Capture the cell that displays the provided text and extract its (X, Y) central coordinate. 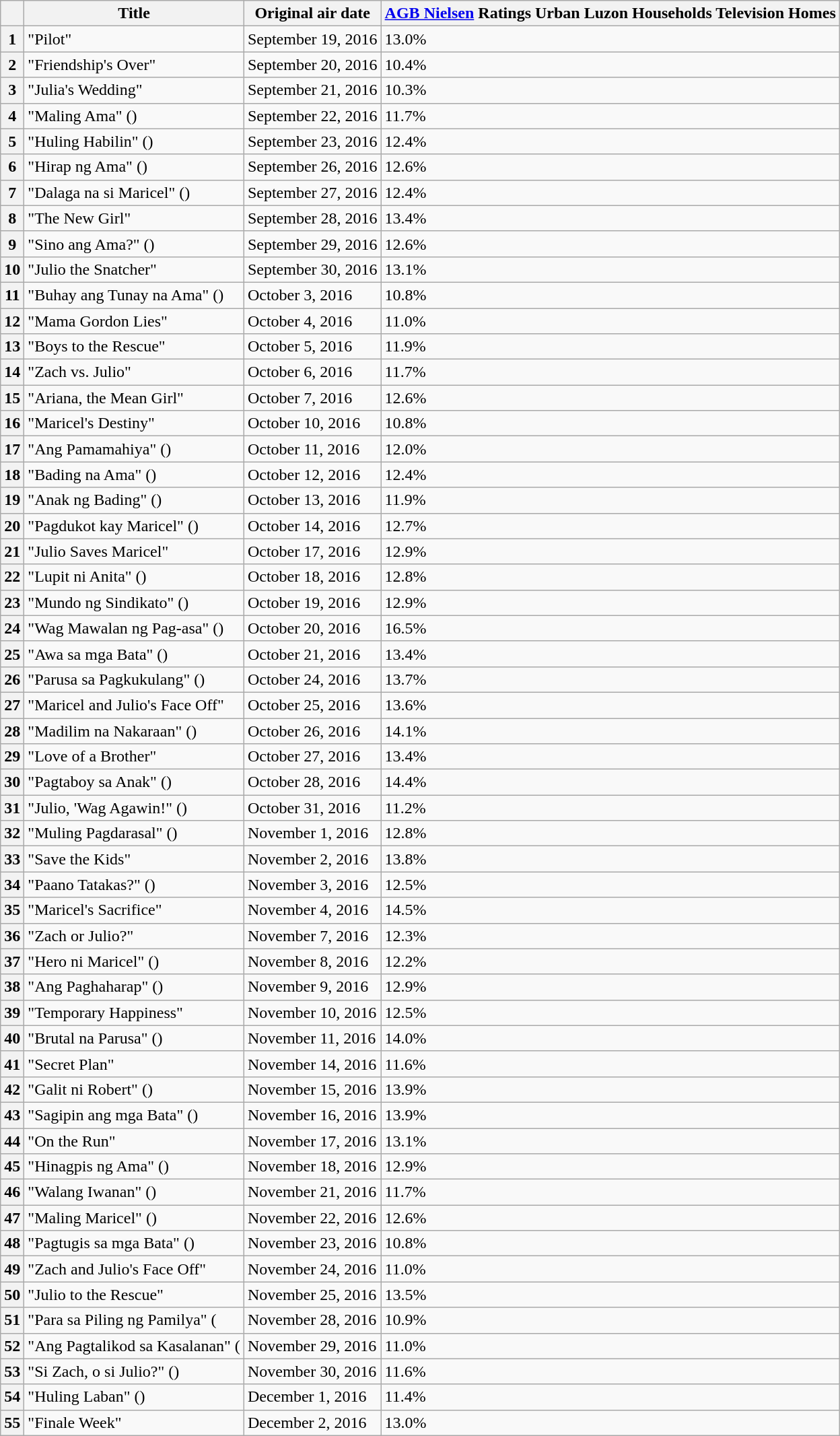
"Muling Pagdarasal" () (135, 833)
November 17, 2016 (312, 1141)
23 (12, 603)
"Ariana, the Mean Girl" (135, 398)
"Buhay ang Tunay na Ama" () (135, 295)
November 8, 2016 (312, 961)
"Walang Iwanan" () (135, 1192)
September 21, 2016 (312, 90)
October 10, 2016 (312, 423)
September 19, 2016 (312, 39)
33 (12, 859)
"Parusa sa Pagkukulang" () (135, 679)
13.8% (610, 859)
"Pagdukot kay Maricel" () (135, 526)
31 (12, 808)
October 31, 2016 (312, 808)
November 25, 2016 (312, 1295)
"Finale Week" (135, 1423)
12 (12, 321)
3 (12, 90)
October 26, 2016 (312, 730)
6 (12, 167)
October 5, 2016 (312, 347)
"Zach and Julio's Face Off" (135, 1269)
September 22, 2016 (312, 116)
September 23, 2016 (312, 141)
October 27, 2016 (312, 757)
Original air date (312, 13)
32 (12, 833)
"Maricel and Julio's Face Off" (135, 705)
"Maling Maricel" () (135, 1218)
September 20, 2016 (312, 65)
November 9, 2016 (312, 987)
12.7% (610, 526)
8 (12, 218)
November 28, 2016 (312, 1320)
29 (12, 757)
"Pagtugis sa mga Bata" () (135, 1243)
"Julia's Wedding" (135, 90)
October 7, 2016 (312, 398)
October 19, 2016 (312, 603)
13.7% (610, 679)
"Sino ang Ama?" () (135, 244)
October 20, 2016 (312, 628)
"Boys to the Rescue" (135, 347)
55 (12, 1423)
28 (12, 730)
14.4% (610, 782)
5 (12, 141)
"Pilot" (135, 39)
"Secret Plan" (135, 1064)
"Si Zach, o si Julio?" () (135, 1371)
October 21, 2016 (312, 654)
21 (12, 551)
12.2% (610, 961)
"Pagtaboy sa Anak" () (135, 782)
November 7, 2016 (312, 936)
16 (12, 423)
14.1% (610, 730)
2 (12, 65)
4 (12, 116)
10.4% (610, 65)
25 (12, 654)
11.2% (610, 808)
November 22, 2016 (312, 1218)
42 (12, 1089)
10 (12, 269)
"Lupit ni Anita" () (135, 577)
"Mama Gordon Lies" (135, 321)
November 23, 2016 (312, 1243)
51 (12, 1320)
13.5% (610, 1295)
November 21, 2016 (312, 1192)
50 (12, 1295)
November 2, 2016 (312, 859)
45 (12, 1167)
"Wag Mawalan ng Pag-asa" () (135, 628)
October 14, 2016 (312, 526)
November 1, 2016 (312, 833)
September 27, 2016 (312, 193)
34 (12, 885)
"Madilim na Nakaraan" () (135, 730)
December 1, 2016 (312, 1397)
"Friendship's Over" (135, 65)
54 (12, 1397)
20 (12, 526)
53 (12, 1371)
11 (12, 295)
30 (12, 782)
"Julio to the Rescue" (135, 1295)
September 30, 2016 (312, 269)
"Hirap ng Ama" () (135, 167)
September 29, 2016 (312, 244)
November 18, 2016 (312, 1167)
October 28, 2016 (312, 782)
36 (12, 936)
November 30, 2016 (312, 1371)
AGB Nielsen Ratings Urban Luzon Households Television Homes (610, 13)
October 24, 2016 (312, 679)
"Para sa Piling ng Pamilya" ( (135, 1320)
39 (12, 1013)
46 (12, 1192)
12.0% (610, 449)
"Huling Laban" () (135, 1397)
October 11, 2016 (312, 449)
"Paano Tatakas?" () (135, 885)
"Julio the Snatcher" (135, 269)
18 (12, 475)
"Brutal na Parusa" () (135, 1038)
Title (135, 13)
"Love of a Brother" (135, 757)
"On the Run" (135, 1141)
"Mundo ng Sindikato" () (135, 603)
"Ang Pagtalikod sa Kasalanan" ( (135, 1346)
October 4, 2016 (312, 321)
48 (12, 1243)
10.9% (610, 1320)
October 3, 2016 (312, 295)
37 (12, 961)
"Sagipin ang mga Bata" () (135, 1115)
22 (12, 577)
November 16, 2016 (312, 1115)
"Bading na Ama" () (135, 475)
"Zach vs. Julio" (135, 372)
43 (12, 1115)
October 18, 2016 (312, 577)
14.5% (610, 910)
"Hinagpis ng Ama" () (135, 1167)
November 10, 2016 (312, 1013)
"Julio, 'Wag Agawin!" () (135, 808)
27 (12, 705)
47 (12, 1218)
November 15, 2016 (312, 1089)
"Maling Ama" () (135, 116)
"Galit ni Robert" () (135, 1089)
24 (12, 628)
September 28, 2016 (312, 218)
26 (12, 679)
"Maricel's Destiny" (135, 423)
December 2, 2016 (312, 1423)
November 24, 2016 (312, 1269)
9 (12, 244)
14 (12, 372)
November 14, 2016 (312, 1064)
November 11, 2016 (312, 1038)
"Awa sa mga Bata" () (135, 654)
1 (12, 39)
November 29, 2016 (312, 1346)
October 6, 2016 (312, 372)
38 (12, 987)
"Temporary Happiness" (135, 1013)
52 (12, 1346)
October 12, 2016 (312, 475)
15 (12, 398)
40 (12, 1038)
35 (12, 910)
"Save the Kids" (135, 859)
16.5% (610, 628)
41 (12, 1064)
"Huling Habilin" () (135, 141)
12.3% (610, 936)
"Julio Saves Maricel" (135, 551)
"Dalaga na si Maricel" () (135, 193)
November 3, 2016 (312, 885)
10.3% (610, 90)
19 (12, 500)
"Ang Paghaharap" () (135, 987)
14.0% (610, 1038)
"Zach or Julio?" (135, 936)
11.4% (610, 1397)
October 13, 2016 (312, 500)
October 17, 2016 (312, 551)
"The New Girl" (135, 218)
7 (12, 193)
"Hero ni Maricel" () (135, 961)
44 (12, 1141)
49 (12, 1269)
13 (12, 347)
"Maricel's Sacrifice" (135, 910)
September 26, 2016 (312, 167)
"Ang Pamamahiya" () (135, 449)
"Anak ng Bading" () (135, 500)
October 25, 2016 (312, 705)
17 (12, 449)
13.6% (610, 705)
November 4, 2016 (312, 910)
